Return (X, Y) of the center of cell containing provided text 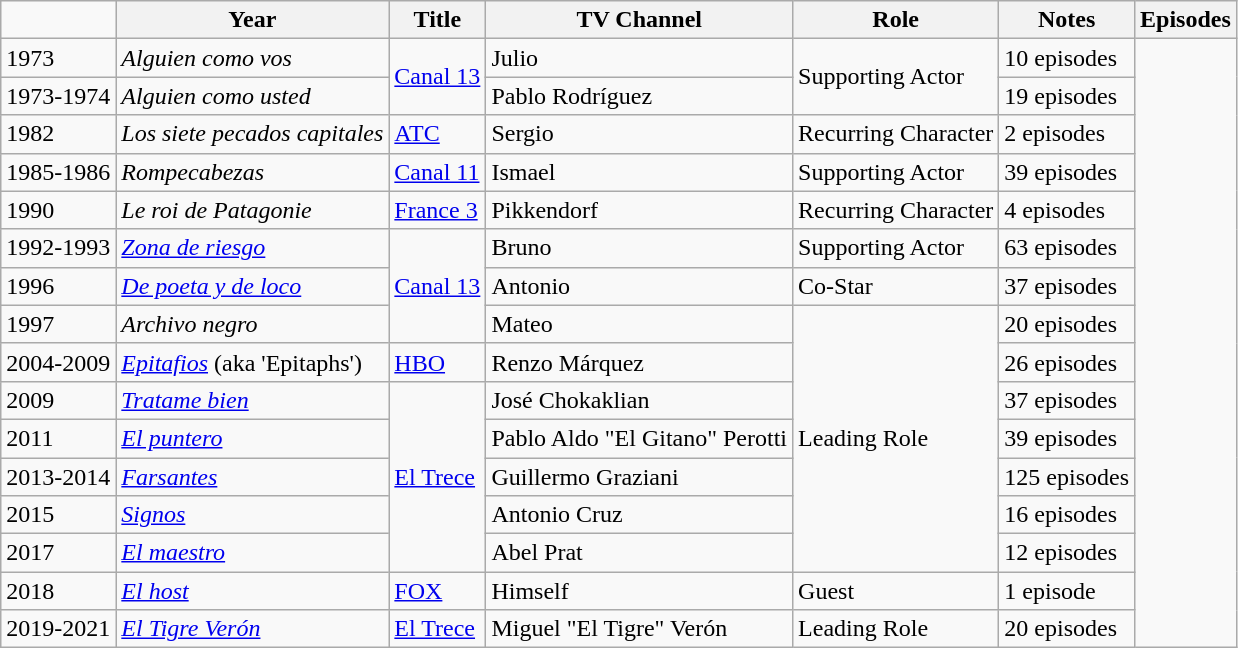
Ismael (640, 172)
Co-Star (896, 286)
10 episodes (1067, 58)
Guillermo Graziani (640, 477)
2004-2009 (58, 362)
Antonio (640, 286)
El Tigre Verón (252, 629)
Rompecabezas (252, 172)
1990 (58, 210)
1 episode (1067, 591)
26 episodes (1067, 362)
125 episodes (1067, 477)
Bruno (640, 248)
Epitafios (aka 'Epitaphs') (252, 362)
Alguien como usted (252, 96)
Notes (1067, 20)
1973-1974 (58, 96)
Antonio Cruz (640, 515)
16 episodes (1067, 515)
2009 (58, 400)
FOX (438, 591)
2018 (58, 591)
ATC (438, 134)
Le roi de Patagonie (252, 210)
Julio (640, 58)
France 3 (438, 210)
2013-2014 (58, 477)
1982 (58, 134)
Zona de riesgo (252, 248)
Archivo negro (252, 324)
El puntero (252, 438)
Guest (896, 591)
1997 (58, 324)
Canal 11 (438, 172)
Miguel "El Tigre" Verón (640, 629)
Abel Prat (640, 553)
Renzo Márquez (640, 362)
Pablo Aldo "El Gitano" Perotti (640, 438)
1985-1986 (58, 172)
HBO (438, 362)
Los siete pecados capitales (252, 134)
Sergio (640, 134)
Role (896, 20)
19 episodes (1067, 96)
Himself (640, 591)
63 episodes (1067, 248)
4 episodes (1067, 210)
2019-2021 (58, 629)
Year (252, 20)
TV Channel (640, 20)
José Chokaklian (640, 400)
2017 (58, 553)
Pablo Rodríguez (640, 96)
2015 (58, 515)
Title (438, 20)
1996 (58, 286)
Pikkendorf (640, 210)
Farsantes (252, 477)
El maestro (252, 553)
1992-1993 (58, 248)
12 episodes (1067, 553)
1973 (58, 58)
Episodes (1186, 20)
2011 (58, 438)
Alguien como vos (252, 58)
2 episodes (1067, 134)
Tratame bien (252, 400)
El host (252, 591)
Signos (252, 515)
Mateo (640, 324)
De poeta y de loco (252, 286)
